Locate the cell with the specified text and output its [x, y] center coordinate. 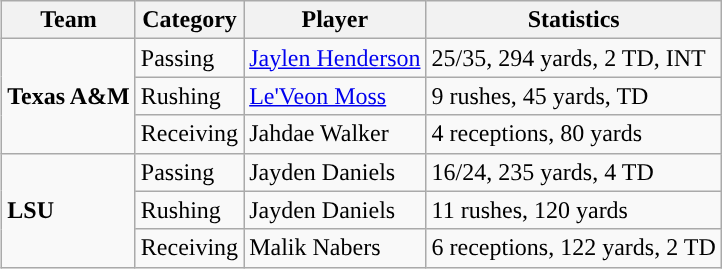
25/35, 294 yards, 2 TD, INT [574, 58]
Statistics [574, 20]
Jahdae Walker [335, 134]
Category [189, 20]
Texas A&M [69, 96]
6 receptions, 122 yards, 2 TD [574, 248]
4 receptions, 80 yards [574, 134]
16/24, 235 yards, 4 TD [574, 172]
Player [335, 20]
11 rushes, 120 yards [574, 210]
Malik Nabers [335, 248]
Le'Veon Moss [335, 96]
Team [69, 20]
LSU [69, 210]
Jaylen Henderson [335, 58]
9 rushes, 45 yards, TD [574, 96]
